Scan for the cell matching the given text and deliver its (X, Y) coordinate at center. 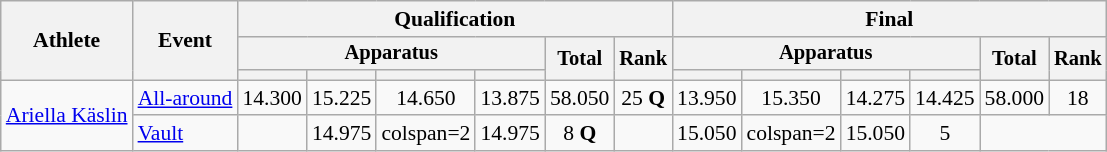
18 (1078, 98)
58.050 (580, 98)
15.225 (342, 98)
Final (890, 19)
15.350 (792, 98)
14.650 (426, 98)
Event (186, 40)
13.875 (510, 98)
Qualification (454, 19)
5 (944, 134)
14.300 (272, 98)
8 Q (580, 134)
25 Q (643, 98)
58.000 (1014, 98)
All-around (186, 98)
Ariella Käslin (67, 116)
14.425 (944, 98)
13.950 (706, 98)
Athlete (67, 40)
14.275 (876, 98)
Vault (186, 134)
